Search for the cell housing the specified text and yield its [x, y] center coordinate. 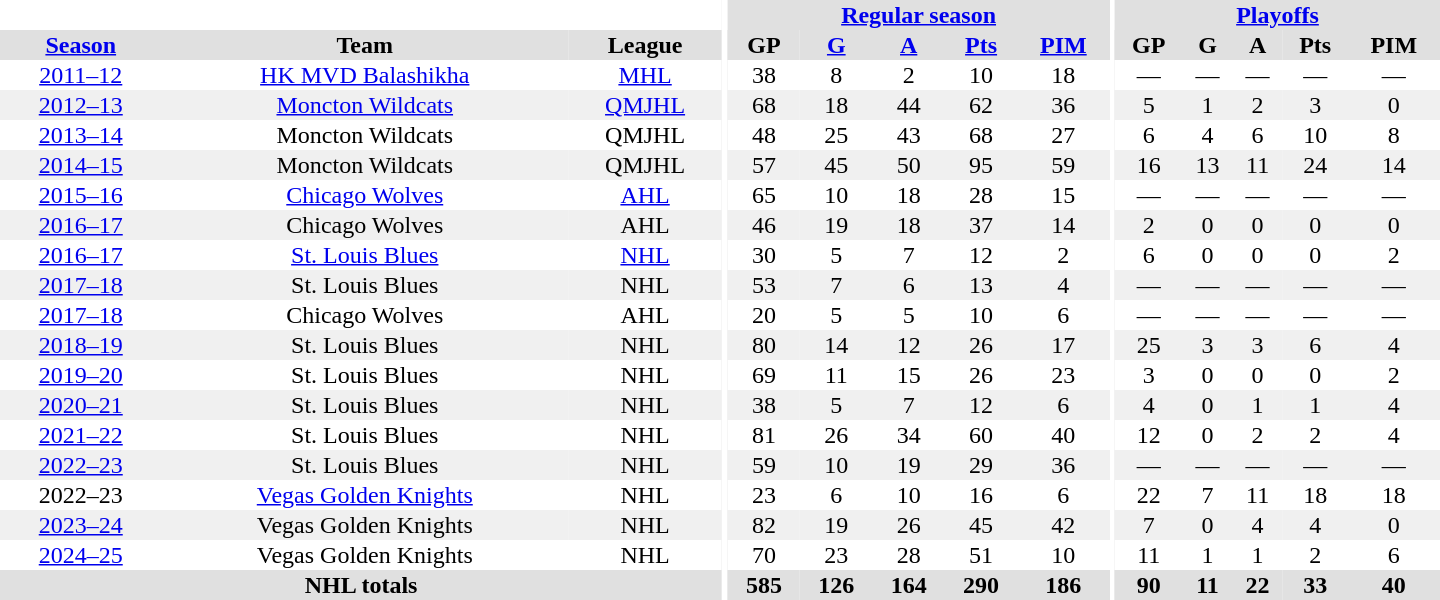
126 [836, 585]
48 [764, 135]
29 [981, 465]
2020–21 [81, 405]
62 [981, 105]
17 [1063, 345]
League [645, 45]
46 [764, 225]
50 [908, 165]
MHL [645, 75]
2015–16 [81, 195]
53 [764, 285]
2019–20 [81, 375]
42 [1063, 525]
69 [764, 375]
Playoffs [1278, 15]
90 [1148, 585]
2011–12 [81, 75]
30 [764, 255]
20 [764, 315]
290 [981, 585]
2018–19 [81, 345]
164 [908, 585]
Regular season [919, 15]
HK MVD Balashikha [366, 75]
186 [1063, 585]
24 [1316, 165]
2021–22 [81, 435]
33 [1316, 585]
2012–13 [81, 105]
57 [764, 165]
2014–15 [81, 165]
51 [981, 555]
37 [981, 225]
82 [764, 525]
43 [908, 135]
81 [764, 435]
2024–25 [81, 555]
2013–14 [81, 135]
65 [764, 195]
70 [764, 555]
44 [908, 105]
95 [981, 165]
27 [1063, 135]
80 [764, 345]
585 [764, 585]
60 [981, 435]
Season [81, 45]
2023–24 [81, 525]
NHL totals [361, 585]
34 [908, 435]
Team [366, 45]
